Provide the [x, y] coordinate of the cell's center where the given text is located.  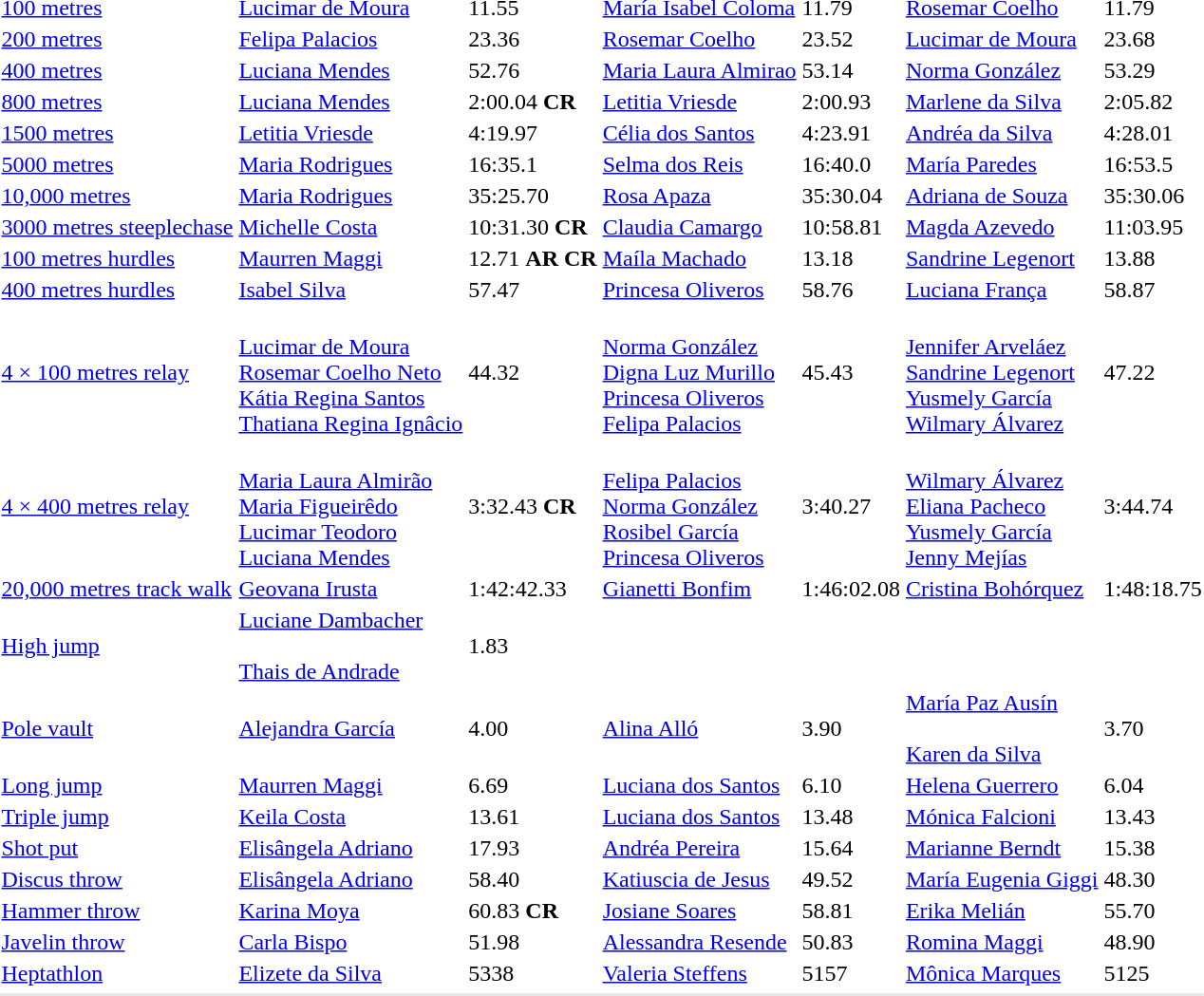
2:05.82 [1153, 102]
58.76 [851, 290]
Alejandra García [351, 728]
Gianetti Bonfim [699, 589]
6.04 [1153, 785]
52.76 [533, 70]
2:00.93 [851, 102]
57.47 [533, 290]
5125 [1153, 973]
Isabel Silva [351, 290]
17.93 [533, 848]
Felipa Palacios [351, 39]
13.18 [851, 258]
Wilmary ÁlvarezEliana PachecoYusmely GarcíaJenny Mejías [1002, 506]
4:28.01 [1153, 133]
13.61 [533, 817]
Keila Costa [351, 817]
6.69 [533, 785]
Heptathlon [118, 973]
Romina Maggi [1002, 942]
Rosemar Coelho [699, 39]
1.83 [533, 646]
Felipa PalaciosNorma GonzálezRosibel GarcíaPrincesa Oliveros [699, 506]
400 metres hurdles [118, 290]
55.70 [1153, 911]
60.83 CR [533, 911]
Célia dos Santos [699, 133]
Norma GonzálezDigna Luz MurilloPrincesa OliverosFelipa Palacios [699, 372]
Karina Moya [351, 911]
35:30.04 [851, 196]
Michelle Costa [351, 227]
Maíla Machado [699, 258]
5157 [851, 973]
Claudia Camargo [699, 227]
2:00.04 CR [533, 102]
Andréa da Silva [1002, 133]
10,000 metres [118, 196]
1:48:18.75 [1153, 589]
13.48 [851, 817]
Luciana França [1002, 290]
Alina Alló [699, 728]
800 metres [118, 102]
High jump [118, 646]
53.14 [851, 70]
50.83 [851, 942]
Carla Bispo [351, 942]
58.87 [1153, 290]
16:35.1 [533, 164]
48.30 [1153, 879]
Lucimar de Moura [1002, 39]
44.32 [533, 372]
45.43 [851, 372]
48.90 [1153, 942]
Magda Azevedo [1002, 227]
Erika Melián [1002, 911]
4.00 [533, 728]
400 metres [118, 70]
Mónica Falcioni [1002, 817]
1:42:42.33 [533, 589]
100 metres hurdles [118, 258]
6.10 [851, 785]
María Eugenia Giggi [1002, 879]
3.70 [1153, 728]
5338 [533, 973]
35:30.06 [1153, 196]
23.36 [533, 39]
Luciane Dambacher Thais de Andrade [351, 646]
3:40.27 [851, 506]
15.38 [1153, 848]
Selma dos Reis [699, 164]
Jennifer ArveláezSandrine LegenortYusmely GarcíaWilmary Álvarez [1002, 372]
47.22 [1153, 372]
5000 metres [118, 164]
3000 metres steeplechase [118, 227]
Cristina Bohórquez [1002, 589]
200 metres [118, 39]
Helena Guerrero [1002, 785]
1:46:02.08 [851, 589]
Adriana de Souza [1002, 196]
1500 metres [118, 133]
11:03.95 [1153, 227]
Rosa Apaza [699, 196]
10:31.30 CR [533, 227]
15.64 [851, 848]
María Paredes [1002, 164]
Discus throw [118, 879]
Pole vault [118, 728]
4:23.91 [851, 133]
4 × 100 metres relay [118, 372]
16:53.5 [1153, 164]
Hammer throw [118, 911]
35:25.70 [533, 196]
3.90 [851, 728]
3:32.43 CR [533, 506]
53.29 [1153, 70]
3:44.74 [1153, 506]
Long jump [118, 785]
Andréa Pereira [699, 848]
13.43 [1153, 817]
Josiane Soares [699, 911]
51.98 [533, 942]
Geovana Irusta [351, 589]
Triple jump [118, 817]
Maria Laura AlmirãoMaria FigueirêdoLucimar TeodoroLuciana Mendes [351, 506]
16:40.0 [851, 164]
María Paz Ausín Karen da Silva [1002, 728]
Katiuscia de Jesus [699, 879]
Marlene da Silva [1002, 102]
Elizete da Silva [351, 973]
Shot put [118, 848]
49.52 [851, 879]
Maria Laura Almirao [699, 70]
23.52 [851, 39]
20,000 metres track walk [118, 589]
4:19.97 [533, 133]
4 × 400 metres relay [118, 506]
13.88 [1153, 258]
Valeria Steffens [699, 973]
58.81 [851, 911]
58.40 [533, 879]
Sandrine Legenort [1002, 258]
Marianne Berndt [1002, 848]
Lucimar de MouraRosemar Coelho NetoKátia Regina SantosThatiana Regina Ignâcio [351, 372]
10:58.81 [851, 227]
Mônica Marques [1002, 973]
Alessandra Resende [699, 942]
Norma González [1002, 70]
Princesa Oliveros [699, 290]
23.68 [1153, 39]
Javelin throw [118, 942]
12.71 AR CR [533, 258]
